From the cell containing the given text, extract its center point as [x, y] coordinate. 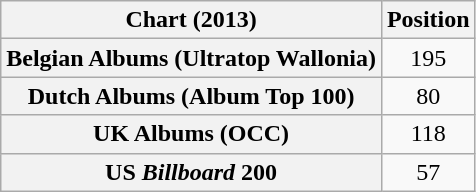
Position [428, 20]
Chart (2013) [192, 20]
195 [428, 58]
Dutch Albums (Album Top 100) [192, 96]
UK Albums (OCC) [192, 134]
118 [428, 134]
80 [428, 96]
57 [428, 172]
US Billboard 200 [192, 172]
Belgian Albums (Ultratop Wallonia) [192, 58]
